From the cell containing the given text, extract its center point as (X, Y) coordinate. 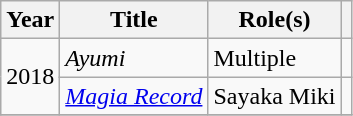
Magia Record (134, 96)
Year (30, 20)
2018 (30, 77)
Multiple (274, 58)
Title (134, 20)
Sayaka Miki (274, 96)
Ayumi (134, 58)
Role(s) (274, 20)
